Return (x, y) of the center of cell containing provided text 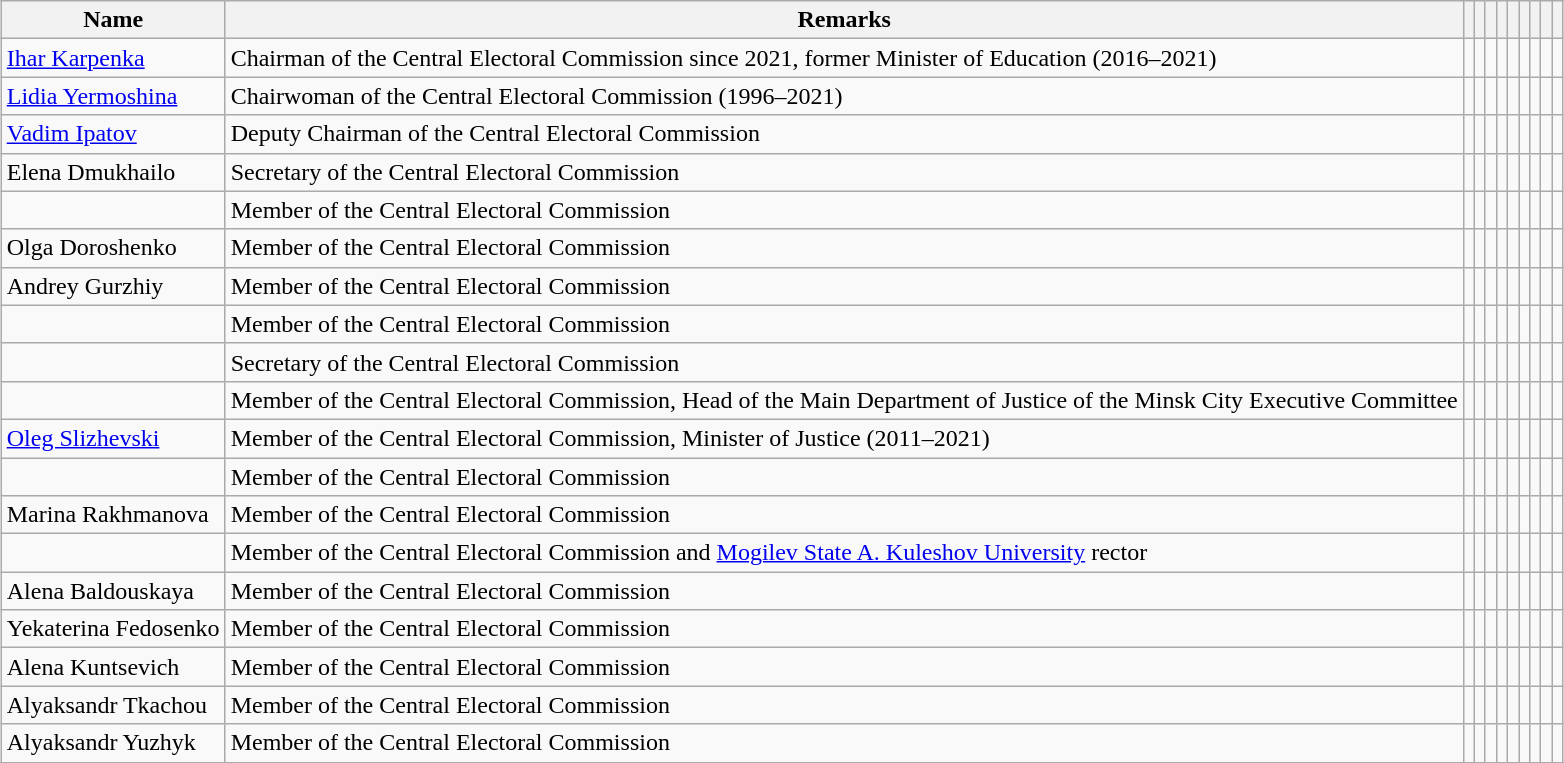
Deputy Chairman of the Central Electoral Commission (844, 134)
Name (113, 20)
Elena Dmukhailo (113, 172)
Chairwoman of the Central Electoral Commission (1996–2021) (844, 96)
Alyaksandr Tkachou (113, 705)
Remarks (844, 20)
Member of the Central Electoral Commission and Mogilev State A. Kuleshov University rector (844, 553)
Lidia Yermoshina (113, 96)
Marina Rakhmanova (113, 515)
Vadim Ipatov (113, 134)
Ihar Karpenka (113, 58)
Member of the Central Electoral Commission, Minister of Justice (2011–2021) (844, 438)
Alena Kuntsevich (113, 667)
Alena Baldouskaya (113, 591)
Member of the Central Electoral Commission, Head of the Main Department of Justice of the Minsk City Executive Committee (844, 400)
Alyaksandr Yuzhyk (113, 743)
Olga Doroshenko (113, 248)
Yekaterina Fedosenko (113, 629)
Chairman of the Central Electoral Commission since 2021, former Minister of Education (2016–2021) (844, 58)
Oleg Slizhevski (113, 438)
Andrey Gurzhiy (113, 286)
